For the text-containing cell, return its midpoint in (x, y) coordinate format. 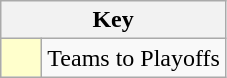
Key (114, 20)
Teams to Playoffs (134, 58)
